Output the (X, Y) coordinate of the center of the cell containing the given text.  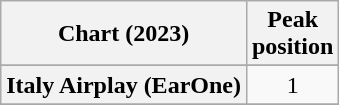
Chart (2023) (124, 34)
1 (292, 85)
Peakposition (292, 34)
Italy Airplay (EarOne) (124, 85)
